Find where the given text appears and provide that cell's center as [x, y] coordinate. 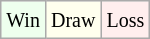
Draw [72, 20]
Win [24, 20]
Loss [126, 20]
